Search for the cell housing the specified text and yield its [x, y] center coordinate. 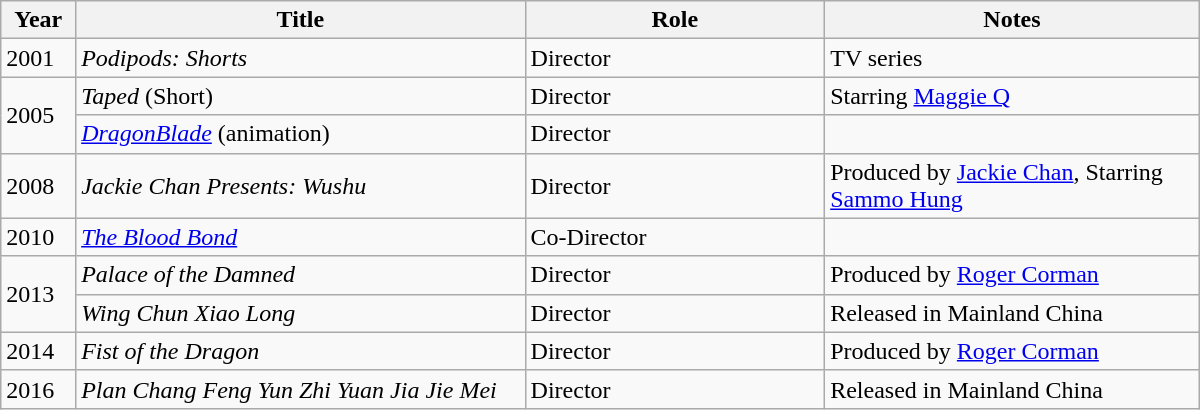
Podipods: Shorts [300, 58]
Co-Director [675, 237]
Wing Chun Xiao Long [300, 313]
TV series [1012, 58]
Jackie Chan Presents: Wushu [300, 186]
Produced by Jackie Chan, Starring Sammo Hung [1012, 186]
Plan Chang Feng Yun Zhi Yuan Jia Jie Mei [300, 389]
Fist of the Dragon [300, 351]
DragonBlade (animation) [300, 134]
2014 [38, 351]
2016 [38, 389]
2008 [38, 186]
Taped (Short) [300, 96]
Year [38, 20]
2010 [38, 237]
2005 [38, 115]
2013 [38, 294]
Palace of the Damned [300, 275]
Title [300, 20]
Notes [1012, 20]
The Blood Bond [300, 237]
2001 [38, 58]
Starring Maggie Q [1012, 96]
Role [675, 20]
